Search for the cell housing the specified text and yield its [X, Y] center coordinate. 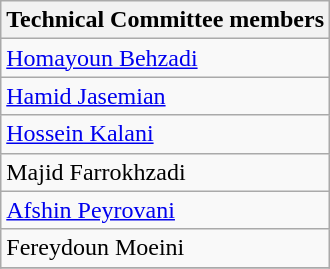
Fereydoun Moeini [166, 248]
Technical Committee members [166, 20]
Homayoun Behzadi [166, 58]
Afshin Peyrovani [166, 210]
Hossein Kalani [166, 134]
Hamid Jasemian [166, 96]
Majid Farrokhzadi [166, 172]
